Return (x, y) of the center of cell containing provided text 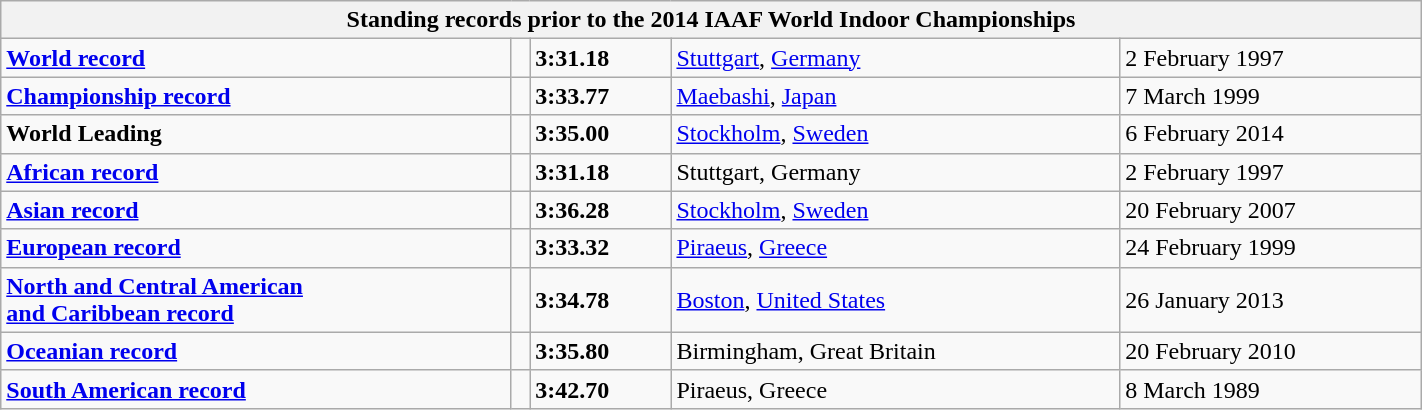
Maebashi, Japan (896, 96)
3:35.80 (600, 351)
Oceanian record (256, 351)
20 February 2010 (1271, 351)
3:36.28 (600, 210)
24 February 1999 (1271, 248)
Boston, United States (896, 300)
7 March 1999 (1271, 96)
3:34.78 (600, 300)
6 February 2014 (1271, 134)
8 March 1989 (1271, 389)
European record (256, 248)
African record (256, 172)
3:42.70 (600, 389)
Standing records prior to the 2014 IAAF World Indoor Championships (711, 20)
26 January 2013 (1271, 300)
South American record (256, 389)
3:33.32 (600, 248)
World record (256, 58)
3:35.00 (600, 134)
20 February 2007 (1271, 210)
Birmingham, Great Britain (896, 351)
World Leading (256, 134)
North and Central American and Caribbean record (256, 300)
Championship record (256, 96)
Asian record (256, 210)
3:33.77 (600, 96)
